Find where the given text appears and provide that cell's center as (x, y) coordinate. 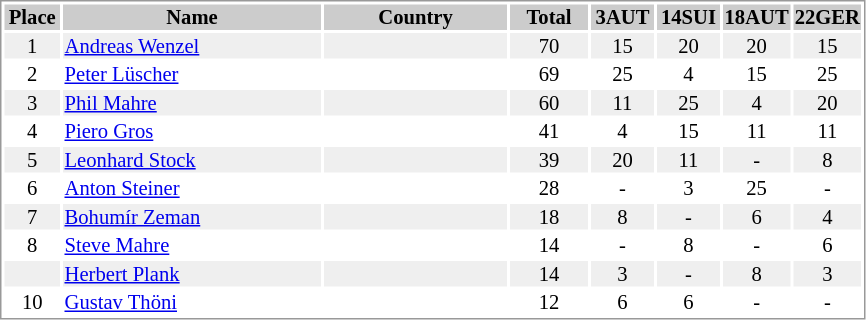
1 (32, 46)
Piero Gros (192, 131)
Andreas Wenzel (192, 46)
22GER (827, 17)
3AUT (622, 17)
18 (549, 217)
Country (416, 17)
18AUT (756, 17)
10 (32, 303)
70 (549, 46)
Place (32, 17)
Gustav Thöni (192, 303)
Phil Mahre (192, 103)
Leonhard Stock (192, 160)
Steve Mahre (192, 245)
Name (192, 17)
28 (549, 189)
41 (549, 131)
12 (549, 303)
5 (32, 160)
69 (549, 75)
Herbert Plank (192, 274)
60 (549, 103)
Total (549, 17)
Bohumír Zeman (192, 217)
2 (32, 75)
7 (32, 217)
Anton Steiner (192, 189)
14SUI (688, 17)
Peter Lüscher (192, 75)
39 (549, 160)
